Capture the cell that displays the provided text and extract its (x, y) central coordinate. 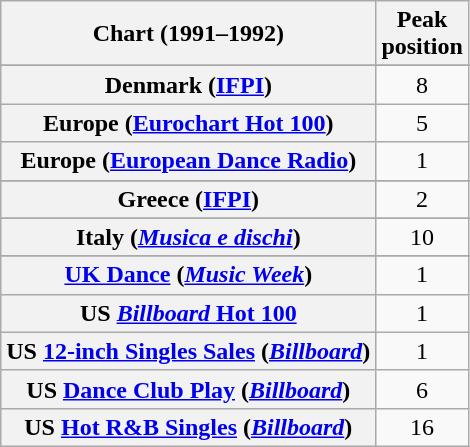
8 (422, 85)
Peakposition (422, 34)
UK Dance (Music Week) (188, 275)
Italy (Musica e dischi) (188, 237)
Greece (IFPI) (188, 199)
US Dance Club Play (Billboard) (188, 389)
2 (422, 199)
5 (422, 123)
US 12-inch Singles Sales (Billboard) (188, 351)
Europe (European Dance Radio) (188, 161)
10 (422, 237)
US Hot R&B Singles (Billboard) (188, 427)
Denmark (IFPI) (188, 85)
16 (422, 427)
Chart (1991–1992) (188, 34)
US Billboard Hot 100 (188, 313)
Europe (Eurochart Hot 100) (188, 123)
6 (422, 389)
